Locate the cell with the specified text and output its (x, y) center coordinate. 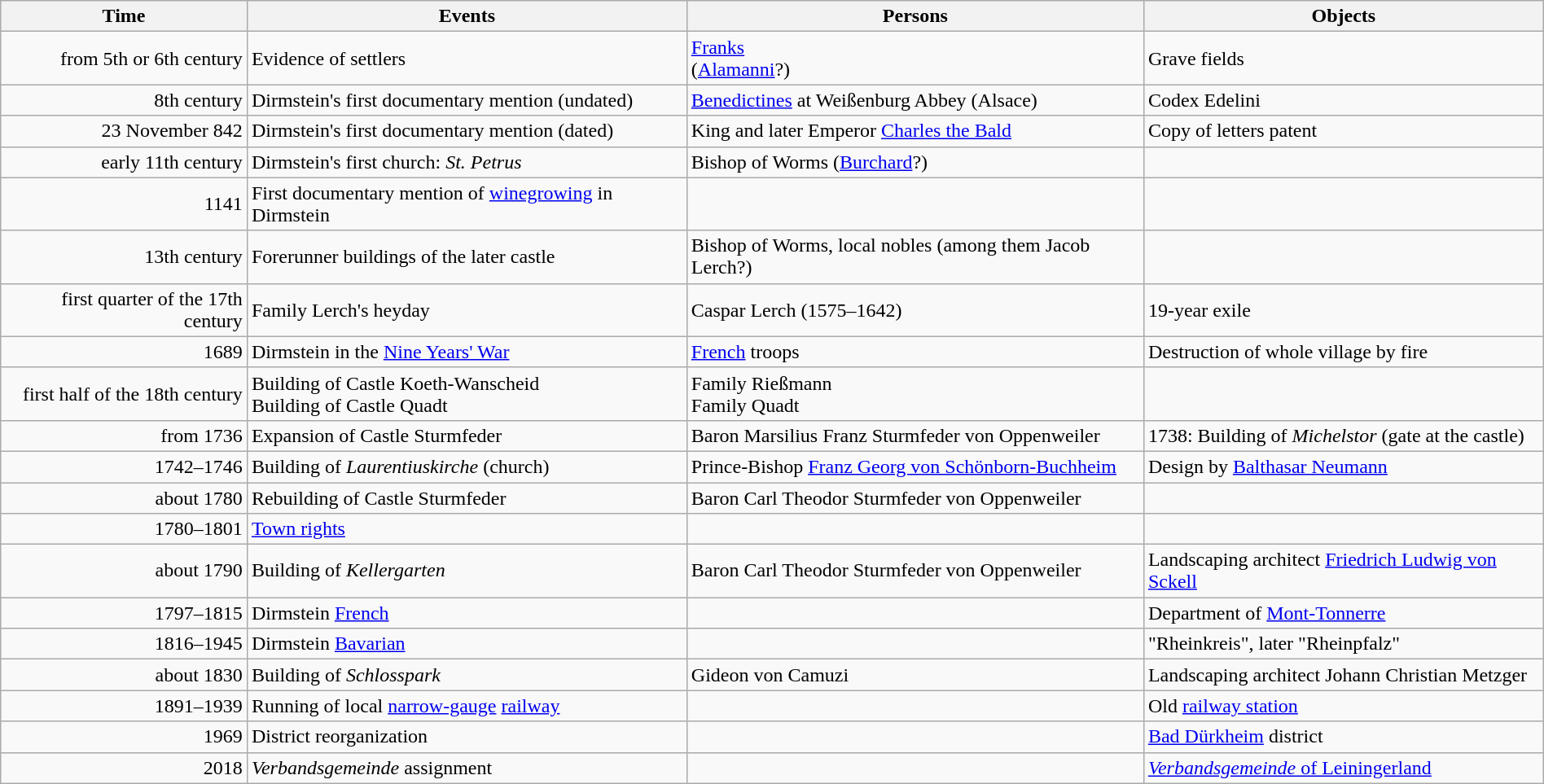
13th century (124, 257)
French troops (915, 352)
1141 (124, 204)
about 1790 (124, 572)
early 11th century (124, 162)
Verbandsgemeinde assignment (467, 768)
Expansion of Castle Sturmfeder (467, 436)
Forerunner buildings of the later castle (467, 257)
Rebuilding of Castle Sturmfeder (467, 497)
1780–1801 (124, 529)
Dirmstein French (467, 613)
from 1736 (124, 436)
1969 (124, 737)
Landscaping architect Friedrich Ludwig von Sckell (1344, 572)
Design by Balthasar Neumann (1344, 466)
Caspar Lerch (1575–1642) (915, 309)
Dirmstein's first documentary mention (dated) (467, 131)
Building of Schlosspark (467, 675)
Bad Dürkheim district (1344, 737)
Bishop of Worms, local nobles (among them Jacob Lerch?) (915, 257)
Objects (1344, 16)
Baron Marsilius Franz Sturmfeder von Oppenweiler (915, 436)
Bishop of Worms (Burchard?) (915, 162)
first quarter of the 17th century (124, 309)
Dirmstein Bavarian (467, 644)
Dirmstein's first documentary mention (undated) (467, 100)
1891–1939 (124, 706)
First documentary mention of winegrowing in Dirmstein (467, 204)
Grave fields (1344, 59)
Benedictines at Weißenburg Abbey (Alsace) (915, 100)
8th century (124, 100)
1797–1815 (124, 613)
about 1830 (124, 675)
Prince-Bishop Franz Georg von Schönborn-Buchheim (915, 466)
Building of Castle Koeth-Wanscheid Building of Castle Quadt (467, 394)
King and later Emperor Charles the Bald (915, 131)
Family RießmannFamily Quadt (915, 394)
Time (124, 16)
District reorganization (467, 737)
Verbandsgemeinde of Leiningerland (1344, 768)
1742–1746 (124, 466)
Evidence of settlers (467, 59)
Running of local narrow-gauge railway (467, 706)
Persons (915, 16)
Family Lerch's heyday (467, 309)
Department of Mont-Tonnerre (1344, 613)
2018 (124, 768)
about 1780 (124, 497)
from 5th or 6th century (124, 59)
1816–1945 (124, 644)
Building of Kellergarten (467, 572)
Codex Edelini (1344, 100)
"Rheinkreis", later "Rheinpfalz" (1344, 644)
Destruction of whole village by fire (1344, 352)
Events (467, 16)
Old railway station (1344, 706)
Landscaping architect Johann Christian Metzger (1344, 675)
Gideon von Camuzi (915, 675)
Dirmstein's first church: St. Petrus (467, 162)
Building of Laurentiuskirche (church) (467, 466)
23 November 842 (124, 131)
1738: Building of Michelstor (gate at the castle) (1344, 436)
Town rights (467, 529)
first half of the 18th century (124, 394)
Copy of letters patent (1344, 131)
Dirmstein in the Nine Years' War (467, 352)
19-year exile (1344, 309)
1689 (124, 352)
Franks(Alamanni?) (915, 59)
